Pinpoint the cell where the given text exists, returning its [X, Y] midpoint coordinate. 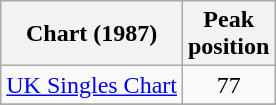
77 [228, 85]
UK Singles Chart [92, 85]
Peakposition [228, 34]
Chart (1987) [92, 34]
